Return [x, y] of the center of cell containing provided text 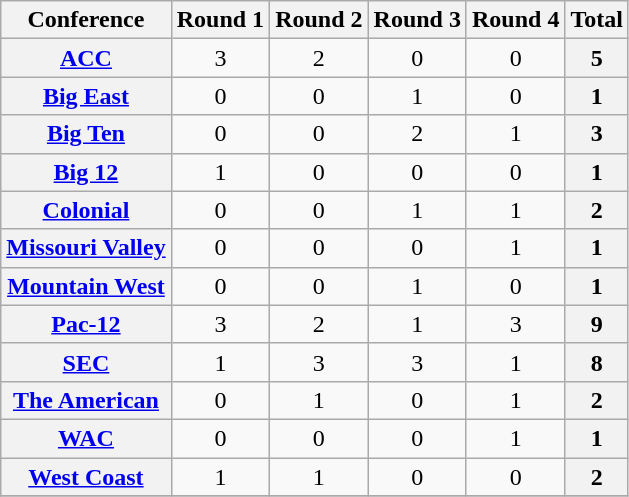
Pac-12 [86, 324]
WAC [86, 438]
Big Ten [86, 134]
SEC [86, 362]
Mountain West [86, 286]
ACC [86, 58]
Big 12 [86, 172]
Round 3 [417, 20]
Colonial [86, 210]
Total [597, 20]
5 [597, 58]
Missouri Valley [86, 248]
Round 1 [220, 20]
Conference [86, 20]
Big East [86, 96]
West Coast [86, 477]
8 [597, 362]
9 [597, 324]
The American [86, 400]
Round 2 [319, 20]
Round 4 [515, 20]
